Search for the cell housing the specified text and yield its (X, Y) center coordinate. 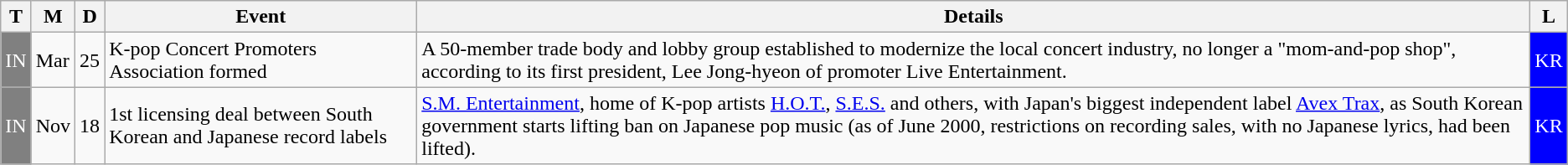
L (1549, 17)
Event (261, 17)
T (16, 17)
Nov (53, 126)
18 (90, 126)
K-pop Concert Promoters Association formed (261, 60)
1st licensing deal between South Korean and Japanese record labels (261, 126)
D (90, 17)
M (53, 17)
Details (973, 17)
25 (90, 60)
Mar (53, 60)
